Pinpoint the cell where the given text exists, returning its (x, y) midpoint coordinate. 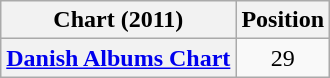
Chart (2011) (118, 20)
Position (283, 20)
Danish Albums Chart (118, 58)
29 (283, 58)
